Capture the cell that displays the provided text and extract its (x, y) central coordinate. 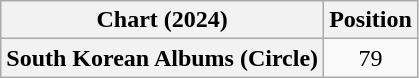
Chart (2024) (162, 20)
79 (371, 58)
South Korean Albums (Circle) (162, 58)
Position (371, 20)
